For the text-containing cell, return its midpoint in [X, Y] coordinate format. 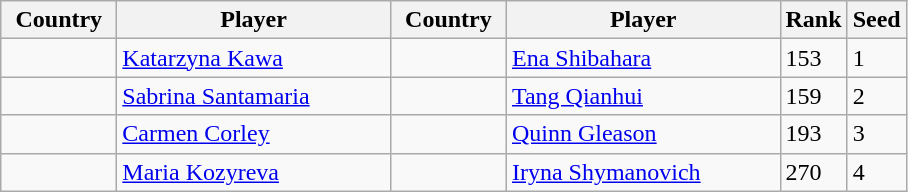
Katarzyna Kawa [254, 58]
1 [876, 58]
Maria Kozyreva [254, 172]
2 [876, 96]
159 [814, 96]
Ena Shibahara [643, 58]
Quinn Gleason [643, 134]
Iryna Shymanovich [643, 172]
Rank [814, 20]
Seed [876, 20]
3 [876, 134]
4 [876, 172]
Sabrina Santamaria [254, 96]
193 [814, 134]
Carmen Corley [254, 134]
153 [814, 58]
270 [814, 172]
Tang Qianhui [643, 96]
